Capture the cell that displays the provided text and extract its (x, y) central coordinate. 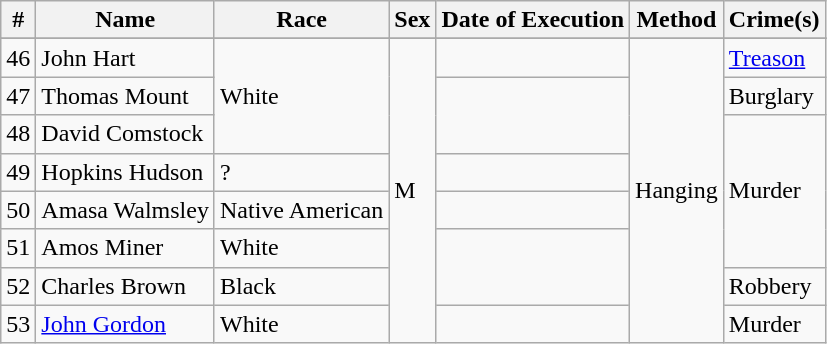
M (412, 191)
Race (301, 20)
Method (677, 20)
Amasa Walmsley (126, 210)
50 (18, 210)
Hopkins Hudson (126, 172)
Thomas Mount (126, 96)
John Hart (126, 58)
51 (18, 248)
Burglary (774, 96)
John Gordon (126, 324)
Amos Miner (126, 248)
48 (18, 134)
# (18, 20)
52 (18, 286)
Black (301, 286)
53 (18, 324)
47 (18, 96)
Crime(s) (774, 20)
Name (126, 20)
David Comstock (126, 134)
? (301, 172)
Charles Brown (126, 286)
Date of Execution (533, 20)
46 (18, 58)
Robbery (774, 286)
Treason (774, 58)
Hanging (677, 191)
Native American (301, 210)
Sex (412, 20)
49 (18, 172)
